Capture the cell that displays the provided text and extract its (x, y) central coordinate. 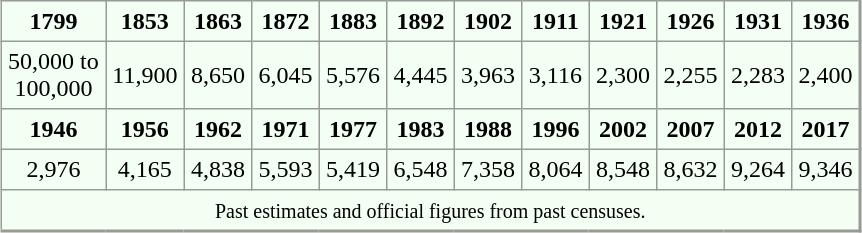
8,650 (218, 75)
3,116 (556, 75)
1892 (421, 21)
2,300 (623, 75)
1977 (353, 129)
1946 (53, 129)
5,593 (286, 169)
1799 (53, 21)
2012 (758, 129)
1921 (623, 21)
8,632 (691, 169)
1902 (488, 21)
1983 (421, 129)
Past estimates and official figures from past censuses. (430, 210)
2002 (623, 129)
2,255 (691, 75)
9,346 (826, 169)
1931 (758, 21)
1936 (826, 21)
50,000 to100,000 (53, 75)
7,358 (488, 169)
1988 (488, 129)
1956 (146, 129)
3,963 (488, 75)
1971 (286, 129)
9,264 (758, 169)
4,445 (421, 75)
2017 (826, 129)
1853 (146, 21)
4,165 (146, 169)
5,419 (353, 169)
1962 (218, 129)
1872 (286, 21)
8,548 (623, 169)
1883 (353, 21)
1911 (556, 21)
5,576 (353, 75)
4,838 (218, 169)
1926 (691, 21)
1863 (218, 21)
8,064 (556, 169)
2,283 (758, 75)
2007 (691, 129)
11,900 (146, 75)
2,400 (826, 75)
1996 (556, 129)
6,045 (286, 75)
2,976 (53, 169)
6,548 (421, 169)
